From the cell containing the given text, extract its center point as (X, Y) coordinate. 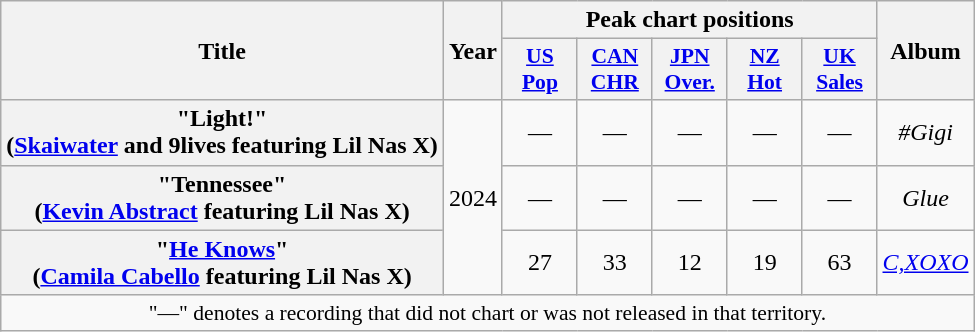
Title (222, 50)
USPop (540, 70)
C,XOXO (926, 262)
Glue (926, 198)
Year (472, 50)
27 (540, 262)
JPNOver. (690, 70)
"Light!"(Skaiwater and 9lives featuring Lil Nas X) (222, 132)
12 (690, 262)
Peak chart positions (690, 20)
#Gigi (926, 132)
Album (926, 50)
63 (840, 262)
"He Knows"(Camila Cabello featuring Lil Nas X) (222, 262)
CANCHR (614, 70)
"Tennessee"(Kevin Abstract featuring Lil Nas X) (222, 198)
"—" denotes a recording that did not chart or was not released in that territory. (488, 313)
19 (764, 262)
NZHot (764, 70)
2024 (472, 198)
33 (614, 262)
UKSales (840, 70)
